From the cell containing the given text, extract its center point as (X, Y) coordinate. 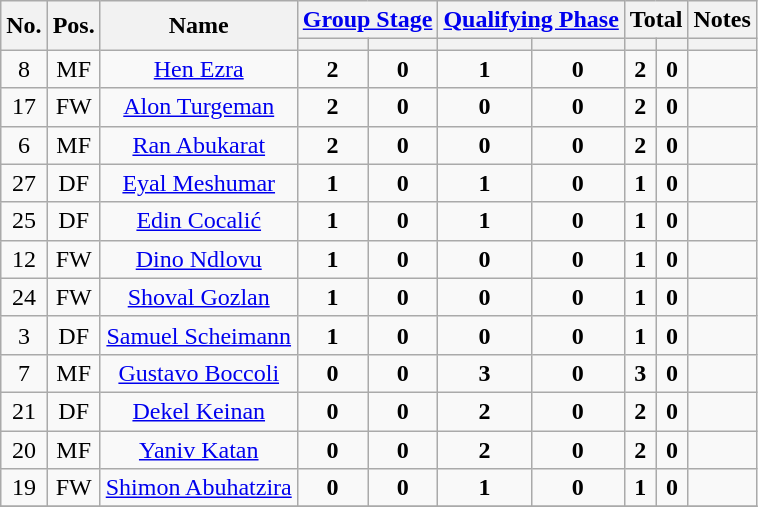
6 (24, 145)
Ran Abukarat (198, 145)
25 (24, 221)
Pos. (74, 26)
17 (24, 107)
21 (24, 411)
Shimon Abuhatzira (198, 488)
Dekel Keinan (198, 411)
Eyal Meshumar (198, 183)
Yaniv Katan (198, 449)
20 (24, 449)
12 (24, 259)
Alon Turgeman (198, 107)
19 (24, 488)
Hen Ezra (198, 69)
Edin Cocalić (198, 221)
Total (656, 20)
24 (24, 297)
Name (198, 26)
Group Stage (368, 20)
Gustavo Boccoli (198, 373)
7 (24, 373)
27 (24, 183)
Qualifying Phase (531, 20)
Samuel Scheimann (198, 335)
No. (24, 26)
Notes (722, 20)
8 (24, 69)
Dino Ndlovu (198, 259)
Shoval Gozlan (198, 297)
